Search for the cell housing the specified text and yield its (X, Y) center coordinate. 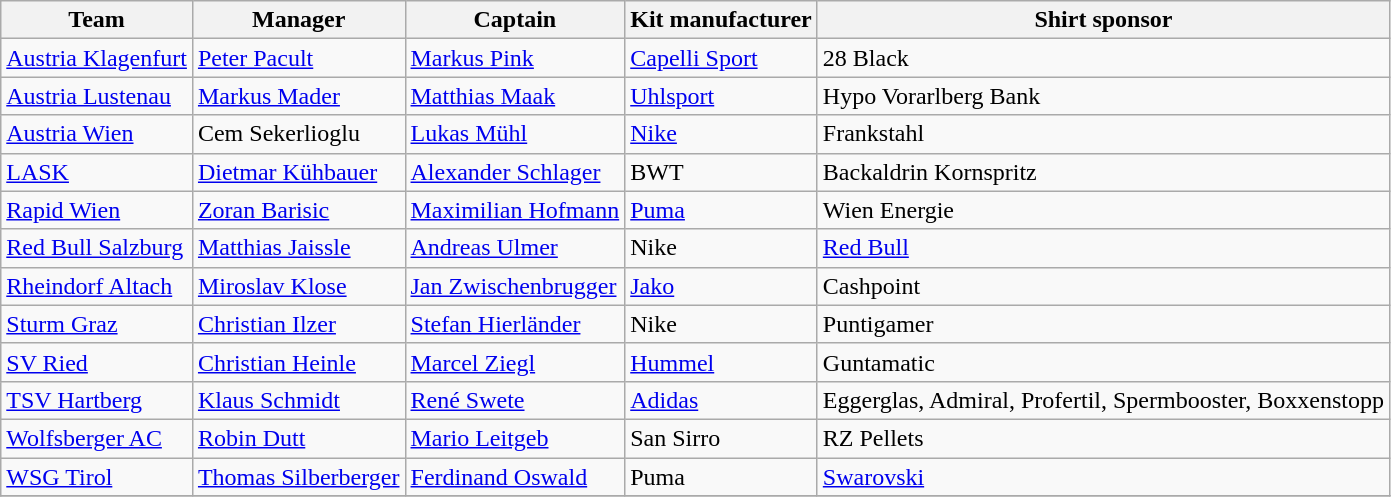
Shirt sponsor (1103, 20)
Kit manufacturer (722, 20)
San Sirro (722, 438)
René Swete (515, 400)
Miroslav Klose (298, 286)
Austria Wien (97, 134)
Rheindorf Altach (97, 286)
TSV Hartberg (97, 400)
Adidas (722, 400)
Markus Mader (298, 96)
Wien Energie (1103, 210)
Dietmar Kühbauer (298, 172)
Cashpoint (1103, 286)
Maximilian Hofmann (515, 210)
Hypo Vorarlberg Bank (1103, 96)
Rapid Wien (97, 210)
Red Bull (1103, 248)
BWT (722, 172)
Sturm Graz (97, 324)
Peter Pacult (298, 58)
Christian Heinle (298, 362)
Matthias Jaissle (298, 248)
Captain (515, 20)
Christian Ilzer (298, 324)
Jan Zwischenbrugger (515, 286)
Lukas Mühl (515, 134)
Andreas Ulmer (515, 248)
Cem Sekerlioglu (298, 134)
Robin Dutt (298, 438)
Austria Klagenfurt (97, 58)
Alexander Schlager (515, 172)
Hummel (722, 362)
Eggerglas, Admiral, Profertil, Spermbooster, Boxxenstopp (1103, 400)
Matthias Maak (515, 96)
Markus Pink (515, 58)
Stefan Hierländer (515, 324)
RZ Pellets (1103, 438)
Guntamatic (1103, 362)
Red Bull Salzburg (97, 248)
Wolfsberger AC (97, 438)
Zoran Barisic (298, 210)
Mario Leitgeb (515, 438)
28 Black (1103, 58)
Puntigamer (1103, 324)
Manager (298, 20)
Swarovski (1103, 477)
Marcel Ziegl (515, 362)
Klaus Schmidt (298, 400)
WSG Tirol (97, 477)
Thomas Silberberger (298, 477)
Ferdinand Oswald (515, 477)
Backaldrin Kornspritz (1103, 172)
SV Ried (97, 362)
Team (97, 20)
Uhlsport (722, 96)
LASK (97, 172)
Capelli Sport (722, 58)
Frankstahl (1103, 134)
Jako (722, 286)
Austria Lustenau (97, 96)
